Search for the cell housing the specified text and yield its (X, Y) center coordinate. 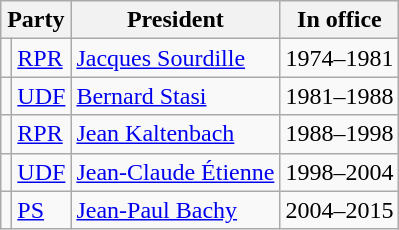
1998–2004 (340, 172)
1974–1981 (340, 58)
In office (340, 20)
Jean-Claude Étienne (176, 172)
1981–1988 (340, 96)
Jacques Sourdille (176, 58)
1988–1998 (340, 134)
Jean Kaltenbach (176, 134)
Bernard Stasi (176, 96)
PS (42, 210)
President (176, 20)
Jean-Paul Bachy (176, 210)
Party (36, 20)
2004–2015 (340, 210)
